Pinpoint the cell where the given text exists, returning its [X, Y] midpoint coordinate. 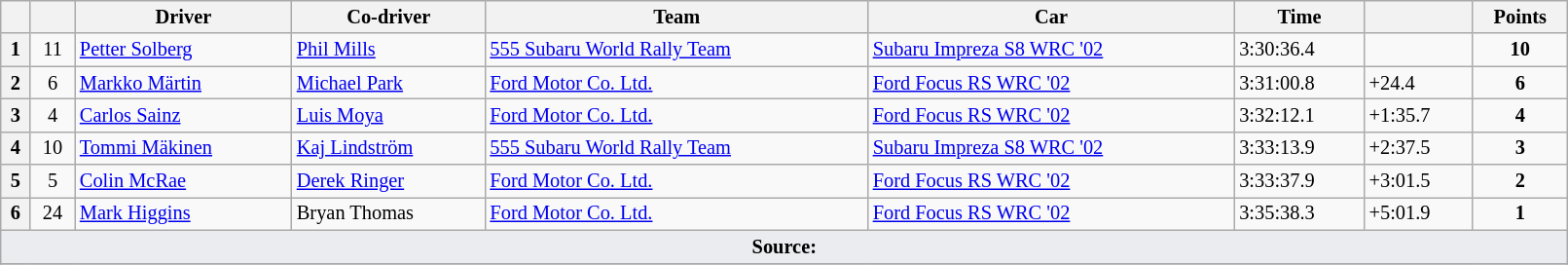
Time [1298, 17]
Carlos Sainz [183, 115]
11 [53, 50]
Petter Solberg [183, 50]
24 [53, 213]
3:33:13.9 [1298, 148]
Markko Märtin [183, 83]
Co-driver [389, 17]
3:33:37.9 [1298, 181]
Mark Higgins [183, 213]
Derek Ringer [389, 181]
Team [677, 17]
Bryan Thomas [389, 213]
Phil Mills [389, 50]
Tommi Mäkinen [183, 148]
3:31:00.8 [1298, 83]
3:35:38.3 [1298, 213]
Michael Park [389, 83]
3:32:12.1 [1298, 115]
3:30:36.4 [1298, 50]
Points [1520, 17]
+5:01.9 [1419, 213]
Colin McRae [183, 181]
+24.4 [1419, 83]
Driver [183, 17]
Luis Moya [389, 115]
+2:37.5 [1419, 148]
+3:01.5 [1419, 181]
Source: [784, 246]
Car [1051, 17]
+1:35.7 [1419, 115]
Kaj Lindström [389, 148]
